Locate the cell with the specified text and output its (x, y) center coordinate. 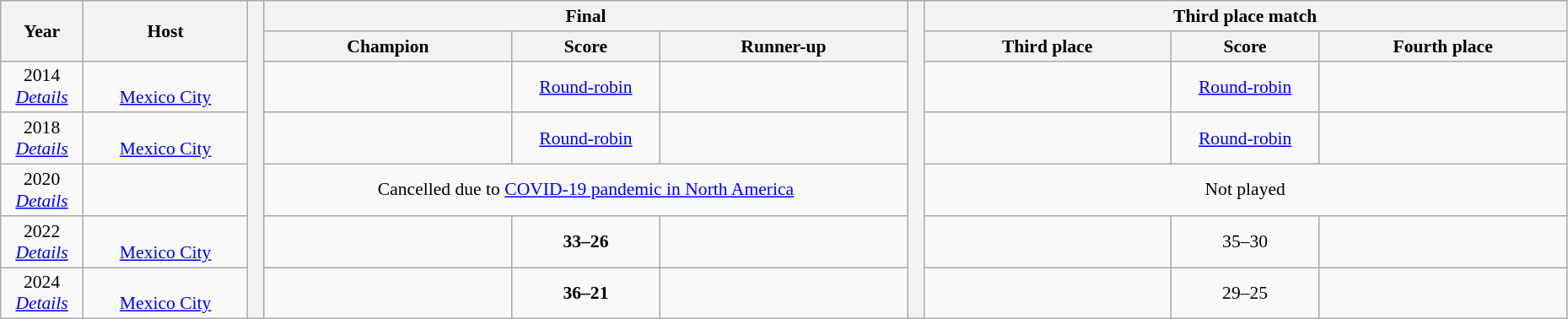
35–30 (1245, 241)
33–26 (586, 241)
2022Details (42, 241)
Champion (388, 46)
Runner-up (783, 46)
2024Details (42, 294)
Fourth place (1442, 46)
Host (165, 30)
Not played (1245, 191)
Third place (1048, 46)
29–25 (1245, 294)
Third place match (1245, 16)
2020Details (42, 191)
Final (585, 16)
2014Details (42, 86)
Cancelled due to COVID-19 pandemic in North America (585, 191)
2018Details (42, 138)
36–21 (586, 294)
Year (42, 30)
